Determine the (x, y) coordinate at the center of the cell enclosing the given text.  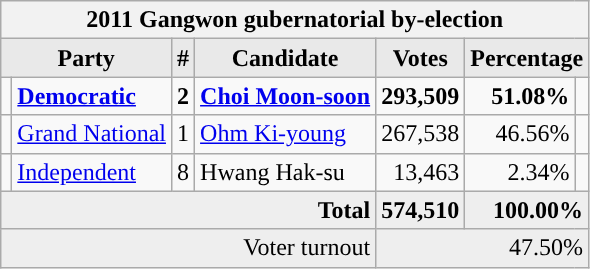
# (182, 58)
47.50% (482, 248)
Voter turnout (188, 248)
Ohm Ki-young (286, 134)
574,510 (420, 210)
46.56% (520, 134)
Percentage (527, 58)
Total (188, 210)
267,538 (420, 134)
13,463 (420, 172)
Grand National (92, 134)
51.08% (520, 96)
Votes (420, 58)
Choi Moon-soon (286, 96)
2011 Gangwon gubernatorial by-election (295, 20)
100.00% (527, 210)
2.34% (520, 172)
Party (86, 58)
2 (182, 96)
Hwang Hak-su (286, 172)
8 (182, 172)
Candidate (286, 58)
Democratic (92, 96)
Independent (92, 172)
293,509 (420, 96)
1 (182, 134)
